Find where the given text appears and provide that cell's center as (X, Y) coordinate. 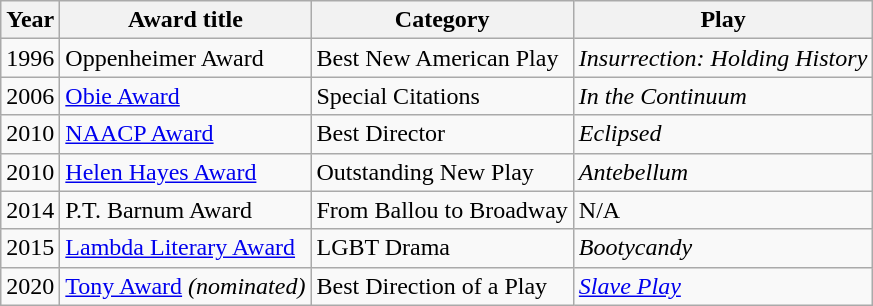
N/A (722, 210)
Helen Hayes Award (186, 172)
Antebellum (722, 172)
2014 (30, 210)
1996 (30, 58)
2006 (30, 96)
Tony Award (nominated) (186, 286)
In the Continuum (722, 96)
Bootycandy (722, 248)
Play (722, 20)
Outstanding New Play (442, 172)
2015 (30, 248)
P.T. Barnum Award (186, 210)
Slave Play (722, 286)
Special Citations (442, 96)
Insurrection: Holding History (722, 58)
Obie Award (186, 96)
NAACP Award (186, 134)
2020 (30, 286)
LGBT Drama (442, 248)
Eclipsed (722, 134)
Category (442, 20)
From Ballou to Broadway (442, 210)
Best Director (442, 134)
Best Direction of a Play (442, 286)
Oppenheimer Award (186, 58)
Award title (186, 20)
Best New American Play (442, 58)
Year (30, 20)
Lambda Literary Award (186, 248)
